Output the [x, y] coordinate of the center of the cell containing the given text.  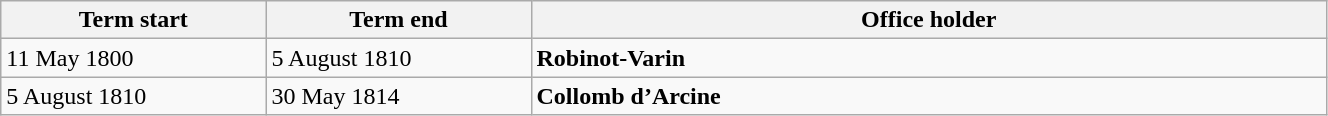
30 May 1814 [398, 96]
11 May 1800 [134, 58]
Office holder [928, 20]
Robinot-Varin [928, 58]
Collomb d’Arcine [928, 96]
Term end [398, 20]
Term start [134, 20]
